Detect which cell encompasses the target text, then output its [X, Y] center coordinate. 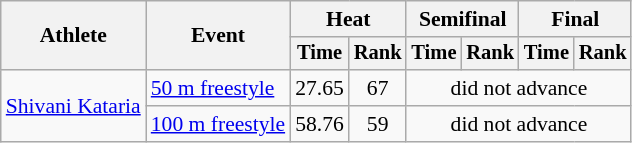
58.76 [320, 124]
Event [218, 36]
50 m freestyle [218, 88]
Final [575, 19]
67 [378, 88]
27.65 [320, 88]
Shivani Kataria [74, 106]
100 m freestyle [218, 124]
Athlete [74, 36]
Heat [348, 19]
59 [378, 124]
Semifinal [462, 19]
